Output the (X, Y) coordinate of the center of the cell containing the given text.  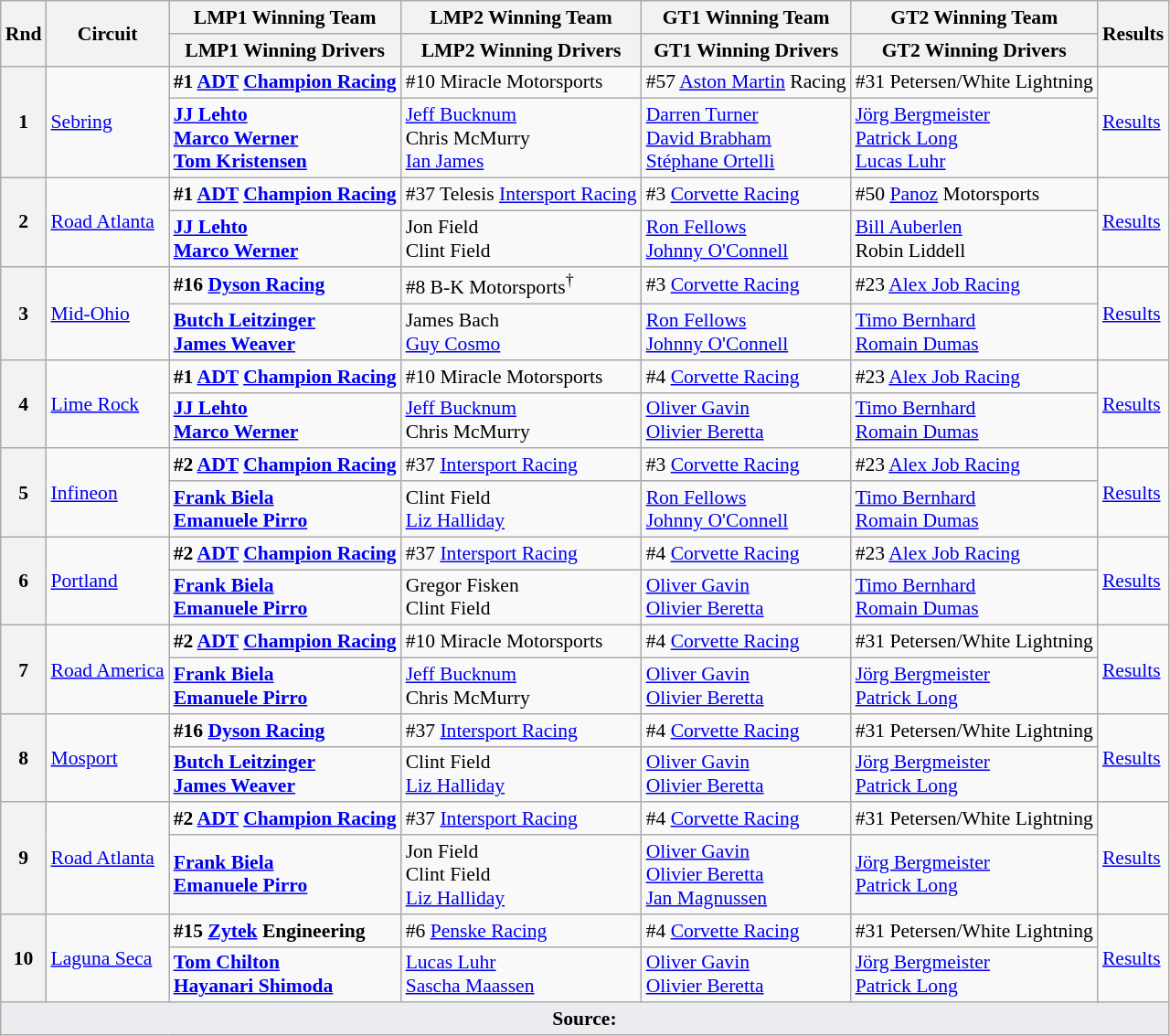
10 (24, 958)
Road America (107, 669)
Infineon (107, 494)
#50 Panoz Motorsports (974, 195)
9 (24, 859)
#8 B-K Motorsports† (521, 285)
James Bach Guy Cosmo (521, 333)
Circuit (107, 33)
1 (24, 122)
#15 Zytek Engineering (285, 931)
Portland (107, 582)
Bill Auberlen Robin Liddell (974, 238)
Sebring (107, 122)
Rnd (24, 33)
GT2 Winning Drivers (974, 50)
GT1 Winning Drivers (746, 50)
3 (24, 313)
6 (24, 582)
JJ Lehto Marco Werner Tom Kristensen (285, 139)
Jon Field Clint Field Liz Halliday (521, 874)
5 (24, 494)
#6 Penske Racing (521, 931)
Oliver Gavin Olivier Beretta Jan Magnussen (746, 874)
Laguna Seca (107, 958)
#57 Aston Martin Racing (746, 82)
LMP1 Winning Team (285, 17)
LMP2 Winning Team (521, 17)
Jon Field Clint Field (521, 238)
2 (24, 223)
Gregor Fisken Clint Field (521, 598)
Tom Chilton Hayanari Shimoda (285, 975)
Jörg Bergmeister Patrick Long Lucas Luhr (974, 139)
Mid-Ohio (107, 313)
GT2 Winning Team (974, 17)
GT1 Winning Team (746, 17)
7 (24, 669)
#37 Telesis Intersport Racing (521, 195)
Lucas Luhr Sascha Maassen (521, 975)
Darren Turner David Brabham Stéphane Ortelli (746, 139)
Source: (585, 1020)
Jeff Bucknum Chris McMurry Ian James (521, 139)
LMP1 Winning Drivers (285, 50)
LMP2 Winning Drivers (521, 50)
Lime Rock (107, 404)
Mosport (107, 759)
4 (24, 404)
8 (24, 759)
